Return the (x, y) coordinate for the center point of the cell that contains the specified text.  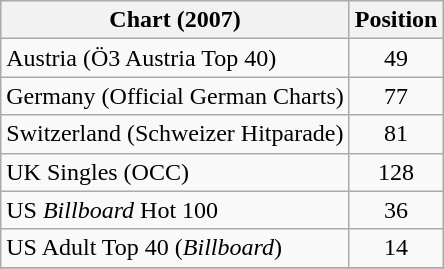
49 (396, 58)
Germany (Official German Charts) (175, 96)
US Adult Top 40 (Billboard) (175, 248)
US Billboard Hot 100 (175, 210)
Chart (2007) (175, 20)
81 (396, 134)
14 (396, 248)
77 (396, 96)
36 (396, 210)
128 (396, 172)
Austria (Ö3 Austria Top 40) (175, 58)
Switzerland (Schweizer Hitparade) (175, 134)
Position (396, 20)
UK Singles (OCC) (175, 172)
